Return the (x, y) coordinate for the center point of the cell that contains the specified text.  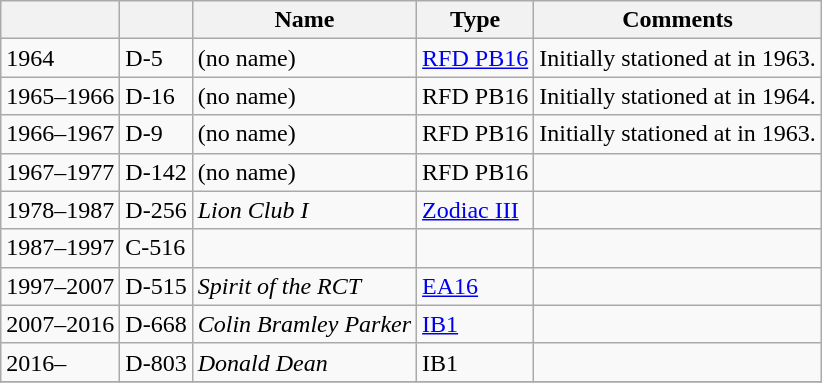
D-668 (156, 324)
Spirit of the RCT (304, 286)
1997–2007 (60, 286)
Lion Club I (304, 210)
1967–1977 (60, 172)
Donald Dean (304, 362)
1978–1987 (60, 210)
1965–1966 (60, 96)
Initially stationed at in 1964. (678, 96)
Zodiac III (476, 210)
1964 (60, 58)
Comments (678, 20)
2007–2016 (60, 324)
D-9 (156, 134)
EA16 (476, 286)
Type (476, 20)
D-256 (156, 210)
2016– (60, 362)
D-5 (156, 58)
D-515 (156, 286)
Colin Bramley Parker (304, 324)
Name (304, 20)
D-16 (156, 96)
D-142 (156, 172)
C-516 (156, 248)
1966–1967 (60, 134)
1987–1997 (60, 248)
D-803 (156, 362)
